Extract the (x, y) coordinate from the center of the cell holding the provided text.  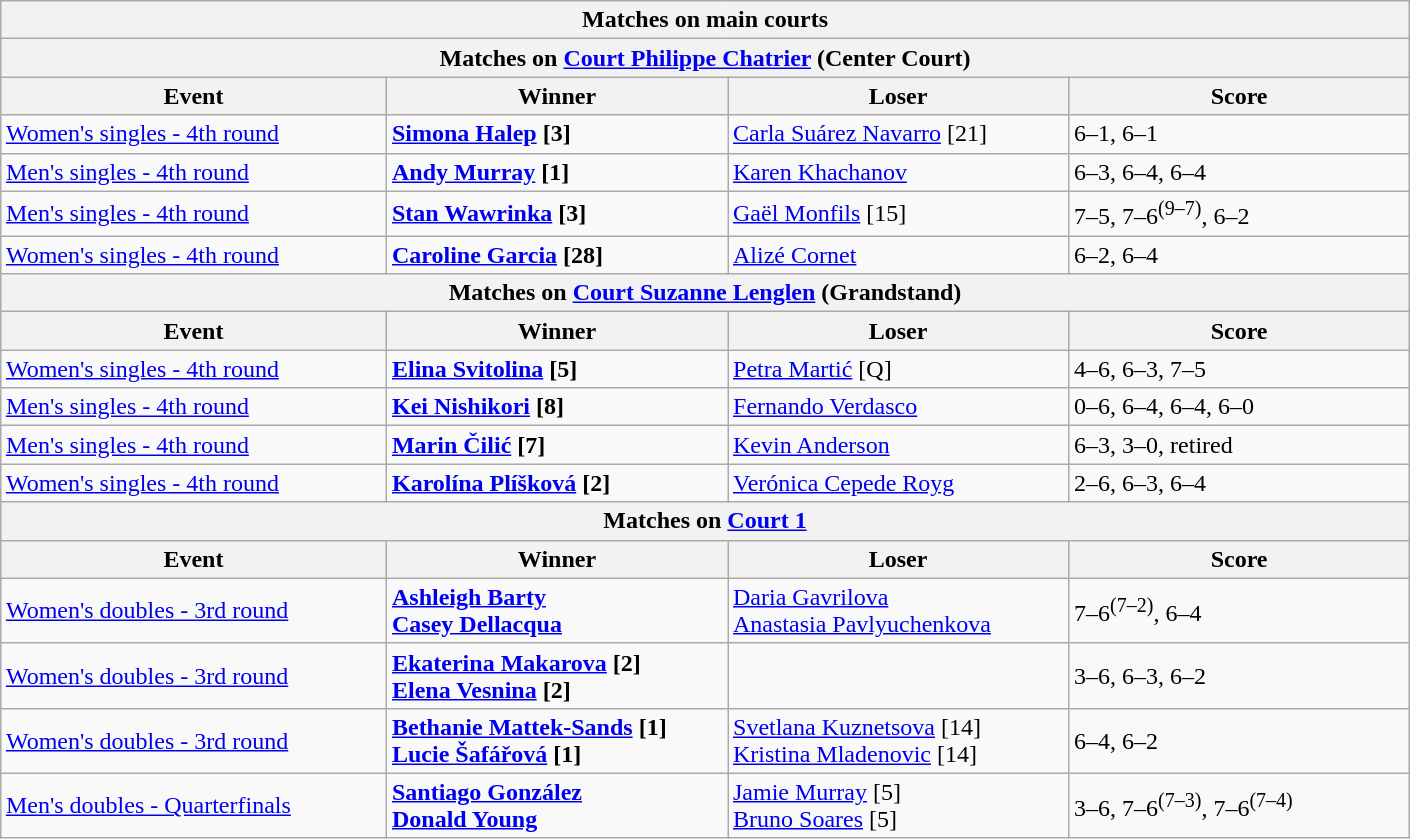
Carla Suárez Navarro [21] (898, 134)
Simona Halep [3] (556, 134)
Alizé Cornet (898, 255)
6–2, 6–4 (1240, 255)
3–6, 7–6(7–3), 7–6(7–4) (1240, 806)
Jamie Murray [5] Bruno Soares [5] (898, 806)
Fernando Verdasco (898, 407)
Ashleigh Barty Casey Dellacqua (556, 610)
Marin Čilić [7] (556, 445)
Karolína Plíšková [2] (556, 483)
Verónica Cepede Royg (898, 483)
6–4, 6–2 (1240, 740)
7–6(7–2), 6–4 (1240, 610)
Karen Khachanov (898, 172)
Men's doubles - Quarterfinals (193, 806)
Kevin Anderson (898, 445)
Andy Murray [1] (556, 172)
Caroline Garcia [28] (556, 255)
6–3, 6–4, 6–4 (1240, 172)
4–6, 6–3, 7–5 (1240, 369)
Daria Gavrilova Anastasia Pavlyuchenkova (898, 610)
Matches on Court 1 (704, 521)
Stan Wawrinka [3] (556, 214)
Matches on Court Suzanne Lenglen (Grandstand) (704, 293)
2–6, 6–3, 6–4 (1240, 483)
Gaël Monfils [15] (898, 214)
Santiago González Donald Young (556, 806)
Petra Martić [Q] (898, 369)
Svetlana Kuznetsova [14] Kristina Mladenovic [14] (898, 740)
6–3, 3–0, retired (1240, 445)
Kei Nishikori [8] (556, 407)
Matches on Court Philippe Chatrier (Center Court) (704, 58)
Bethanie Mattek-Sands [1] Lucie Šafářová [1] (556, 740)
Elina Svitolina [5] (556, 369)
Ekaterina Makarova [2] Elena Vesnina [2] (556, 676)
0–6, 6–4, 6–4, 6–0 (1240, 407)
6–1, 6–1 (1240, 134)
7–5, 7–6(9–7), 6–2 (1240, 214)
3–6, 6–3, 6–2 (1240, 676)
Matches on main courts (704, 20)
